Scan for the cell matching the given text and deliver its [X, Y] coordinate at center. 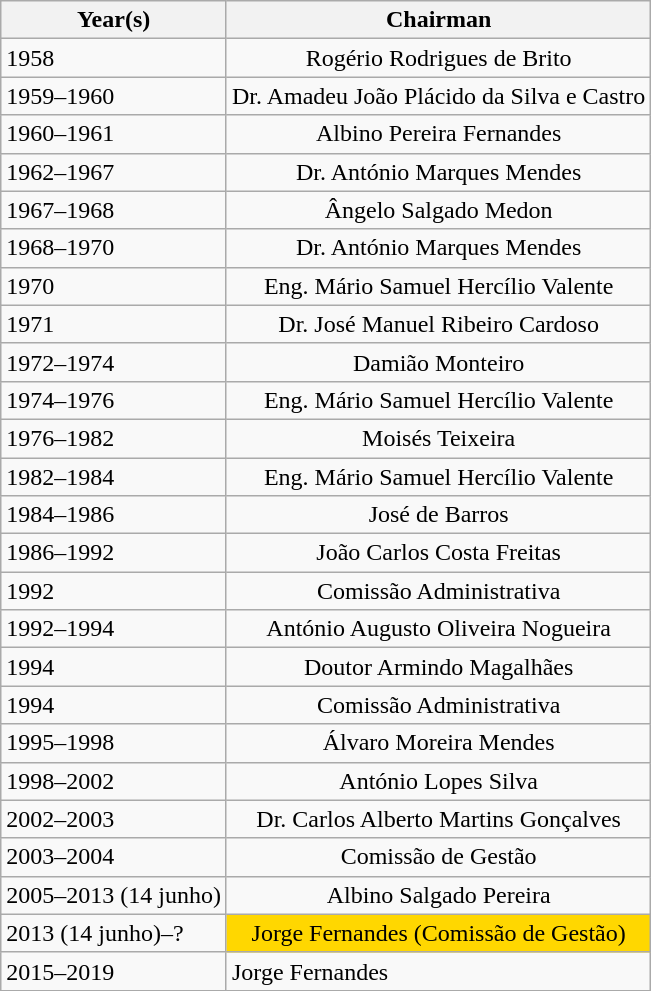
1976–1982 [114, 438]
Albino Salgado Pereira [438, 895]
1984–1986 [114, 515]
Dr. Carlos Alberto Martins Gonçalves [438, 819]
Comissão de Gestão [438, 857]
1967–1968 [114, 210]
João Carlos Costa Freitas [438, 553]
Jorge Fernandes [438, 971]
1986–1992 [114, 553]
1970 [114, 286]
1972–1974 [114, 362]
1974–1976 [114, 400]
Chairman [438, 20]
António Augusto Oliveira Nogueira [438, 629]
Albino Pereira Fernandes [438, 134]
1992 [114, 591]
1998–2002 [114, 781]
José de Barros [438, 515]
2013 (14 junho)–? [114, 933]
Dr. Amadeu João Plácido da Silva e Castro [438, 96]
1968–1970 [114, 248]
1971 [114, 324]
Rogério Rodrigues de Brito [438, 58]
Doutor Armindo Magalhães [438, 667]
Year(s) [114, 20]
1992–1994 [114, 629]
António Lopes Silva [438, 781]
1995–1998 [114, 743]
Moisés Teixeira [438, 438]
2003–2004 [114, 857]
2015–2019 [114, 971]
1958 [114, 58]
1982–1984 [114, 477]
Ângelo Salgado Medon [438, 210]
Damião Monteiro [438, 362]
1960–1961 [114, 134]
1962–1967 [114, 172]
Jorge Fernandes (Comissão de Gestão) [438, 933]
2005–2013 (14 junho) [114, 895]
Álvaro Moreira Mendes [438, 743]
Dr. José Manuel Ribeiro Cardoso [438, 324]
2002–2003 [114, 819]
1959–1960 [114, 96]
